Pinpoint the cell where the given text exists, returning its [X, Y] midpoint coordinate. 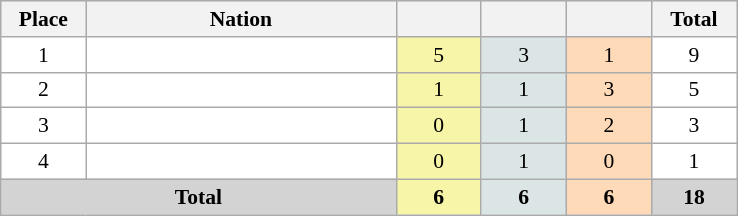
18 [694, 197]
4 [44, 162]
Place [44, 19]
9 [694, 55]
Nation [241, 19]
